Locate the cell with the specified text and output its [x, y] center coordinate. 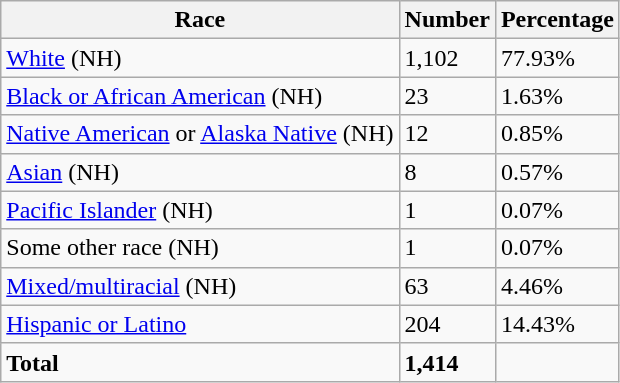
Hispanic or Latino [200, 324]
Race [200, 20]
White (NH) [200, 58]
1,102 [447, 58]
23 [447, 96]
Total [200, 362]
8 [447, 172]
63 [447, 286]
14.43% [557, 324]
12 [447, 134]
204 [447, 324]
Black or African American (NH) [200, 96]
Pacific Islander (NH) [200, 210]
0.85% [557, 134]
Mixed/multiracial (NH) [200, 286]
77.93% [557, 58]
Percentage [557, 20]
Number [447, 20]
Native American or Alaska Native (NH) [200, 134]
4.46% [557, 286]
1.63% [557, 96]
0.57% [557, 172]
Asian (NH) [200, 172]
1,414 [447, 362]
Some other race (NH) [200, 248]
